Return (x, y) of the center of cell containing provided text 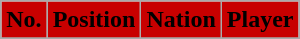
Nation (181, 20)
Position (94, 20)
Player (260, 20)
No. (24, 20)
